Find where the given text appears and provide that cell's center as (X, Y) coordinate. 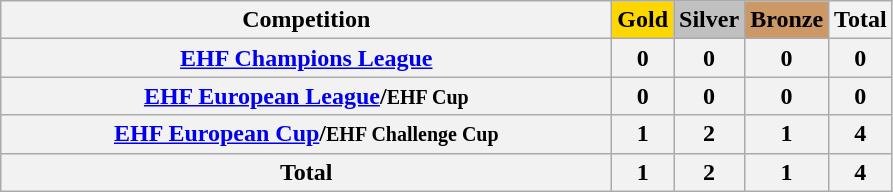
Competition (306, 20)
EHF European Cup/EHF Challenge Cup (306, 134)
Bronze (787, 20)
Silver (710, 20)
Gold (643, 20)
EHF European League/EHF Cup (306, 96)
EHF Champions League (306, 58)
